From the cell containing the given text, extract its center point as [X, Y] coordinate. 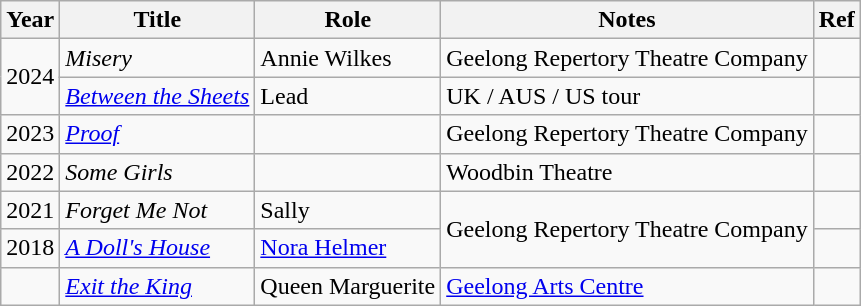
Exit the King [158, 286]
2022 [30, 172]
Forget Me Not [158, 210]
Queen Marguerite [348, 286]
A Doll's House [158, 248]
2021 [30, 210]
2018 [30, 248]
2024 [30, 77]
Proof [158, 134]
Some Girls [158, 172]
Annie Wilkes [348, 58]
Role [348, 20]
Ref [836, 20]
Lead [348, 96]
Year [30, 20]
Woodbin Theatre [628, 172]
Nora Helmer [348, 248]
Geelong Arts Centre [628, 286]
Misery [158, 58]
Sally [348, 210]
Title [158, 20]
Notes [628, 20]
2023 [30, 134]
UK / AUS / US tour [628, 96]
Between the Sheets [158, 96]
